Output the (x, y) coordinate of the center of the cell containing the given text.  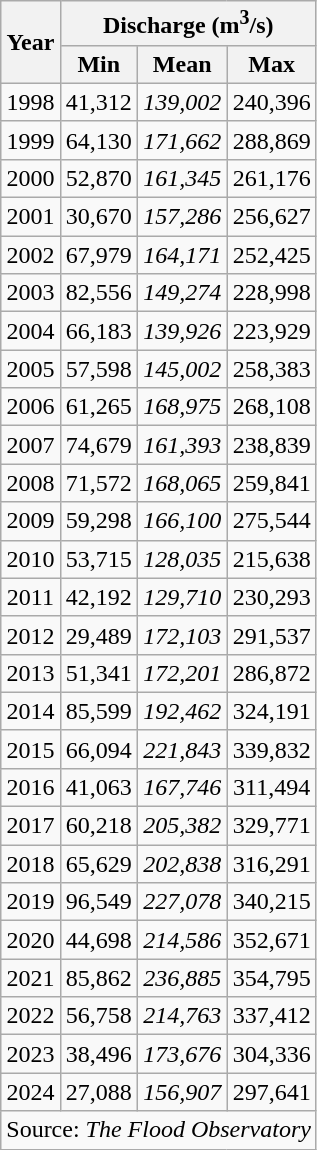
2007 (30, 445)
2008 (30, 483)
66,094 (98, 749)
2014 (30, 711)
324,191 (272, 711)
2001 (30, 217)
304,336 (272, 1054)
44,698 (98, 940)
230,293 (272, 597)
42,192 (98, 597)
223,929 (272, 331)
329,771 (272, 826)
202,838 (182, 864)
2009 (30, 521)
2022 (30, 1016)
261,176 (272, 178)
59,298 (98, 521)
149,274 (182, 293)
173,676 (182, 1054)
164,171 (182, 255)
166,100 (182, 521)
2017 (30, 826)
2024 (30, 1092)
2020 (30, 940)
215,638 (272, 559)
2000 (30, 178)
1998 (30, 102)
65,629 (98, 864)
53,715 (98, 559)
268,108 (272, 407)
288,869 (272, 140)
30,670 (98, 217)
168,065 (182, 483)
2010 (30, 559)
171,662 (182, 140)
238,839 (272, 445)
2015 (30, 749)
2005 (30, 369)
157,286 (182, 217)
60,218 (98, 826)
2003 (30, 293)
85,862 (98, 978)
2012 (30, 635)
252,425 (272, 255)
2019 (30, 902)
316,291 (272, 864)
Max (272, 64)
297,641 (272, 1092)
139,002 (182, 102)
192,462 (182, 711)
258,383 (272, 369)
51,341 (98, 673)
66,183 (98, 331)
291,537 (272, 635)
172,201 (182, 673)
161,393 (182, 445)
352,671 (272, 940)
Source: The Flood Observatory (159, 1130)
82,556 (98, 293)
139,926 (182, 331)
145,002 (182, 369)
205,382 (182, 826)
172,103 (182, 635)
2023 (30, 1054)
167,746 (182, 787)
27,088 (98, 1092)
85,599 (98, 711)
2011 (30, 597)
96,549 (98, 902)
2002 (30, 255)
Year (30, 42)
286,872 (272, 673)
64,130 (98, 140)
67,979 (98, 255)
240,396 (272, 102)
275,544 (272, 521)
2006 (30, 407)
337,412 (272, 1016)
Discharge (m3/s) (188, 24)
161,345 (182, 178)
256,627 (272, 217)
339,832 (272, 749)
259,841 (272, 483)
128,035 (182, 559)
41,312 (98, 102)
57,598 (98, 369)
2018 (30, 864)
340,215 (272, 902)
311,494 (272, 787)
236,885 (182, 978)
71,572 (98, 483)
129,710 (182, 597)
Mean (182, 64)
61,265 (98, 407)
354,795 (272, 978)
2021 (30, 978)
Min (98, 64)
56,758 (98, 1016)
214,586 (182, 940)
2004 (30, 331)
214,763 (182, 1016)
227,078 (182, 902)
41,063 (98, 787)
2016 (30, 787)
2013 (30, 673)
38,496 (98, 1054)
1999 (30, 140)
168,975 (182, 407)
228,998 (272, 293)
74,679 (98, 445)
52,870 (98, 178)
29,489 (98, 635)
221,843 (182, 749)
156,907 (182, 1092)
